For the text-containing cell, return its midpoint in (x, y) coordinate format. 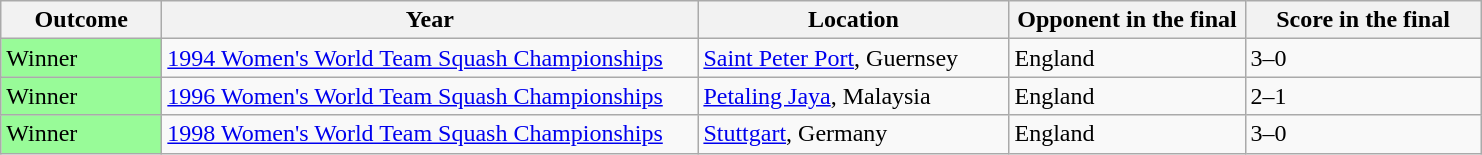
Saint Peter Port, Guernsey (854, 58)
1998 Women's World Team Squash Championships (430, 134)
Year (430, 20)
Opponent in the final (1127, 20)
1994 Women's World Team Squash Championships (430, 58)
Stuttgart, Germany (854, 134)
1996 Women's World Team Squash Championships (430, 96)
2–1 (1363, 96)
Location (854, 20)
Score in the final (1363, 20)
Outcome (82, 20)
Petaling Jaya, Malaysia (854, 96)
